Detect which cell encompasses the target text, then output its [x, y] center coordinate. 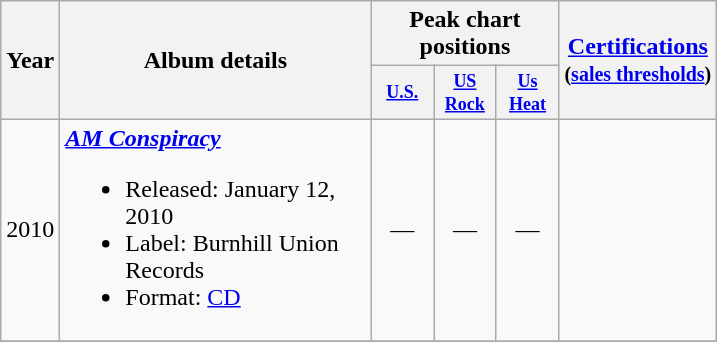
U.S. [402, 93]
AM ConspiracyReleased: January 12, 2010Label: Burnhill Union RecordsFormat: CD [216, 230]
Us Heat [528, 93]
2010 [30, 230]
Year [30, 60]
Certifications(sales thresholds) [638, 60]
Album details [216, 60]
US Rock [466, 93]
Peak chart positions [465, 34]
